Return the (x, y) coordinate for the center point of the cell that contains the specified text.  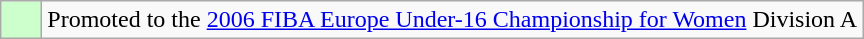
Promoted to the 2006 FIBA Europe Under-16 Championship for Women Division A (452, 20)
